Identify which cell holds the provided text, then report its [x, y] central coordinate. 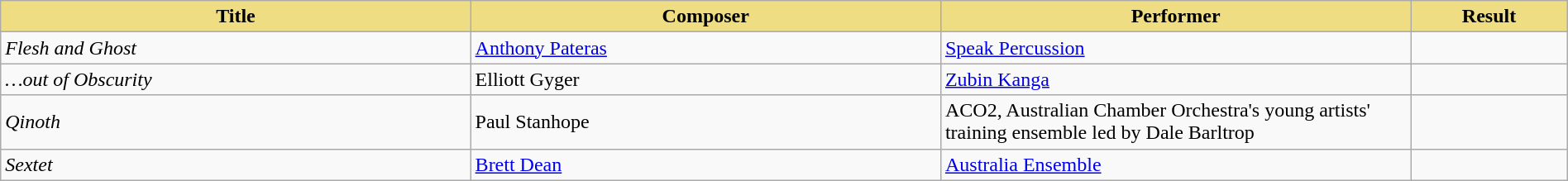
Performer [1175, 17]
Title [236, 17]
…out of Obscurity [236, 79]
Speak Percussion [1175, 48]
Anthony Pateras [705, 48]
Paul Stanhope [705, 122]
Composer [705, 17]
Australia Ensemble [1175, 164]
Sextet [236, 164]
Result [1489, 17]
Elliott Gyger [705, 79]
Zubin Kanga [1175, 79]
Flesh and Ghost [236, 48]
ACO2, Australian Chamber Orchestra's young artists' training ensemble led by Dale Barltrop [1175, 122]
Brett Dean [705, 164]
Qinoth [236, 122]
